Scan for the cell matching the given text and deliver its [x, y] coordinate at center. 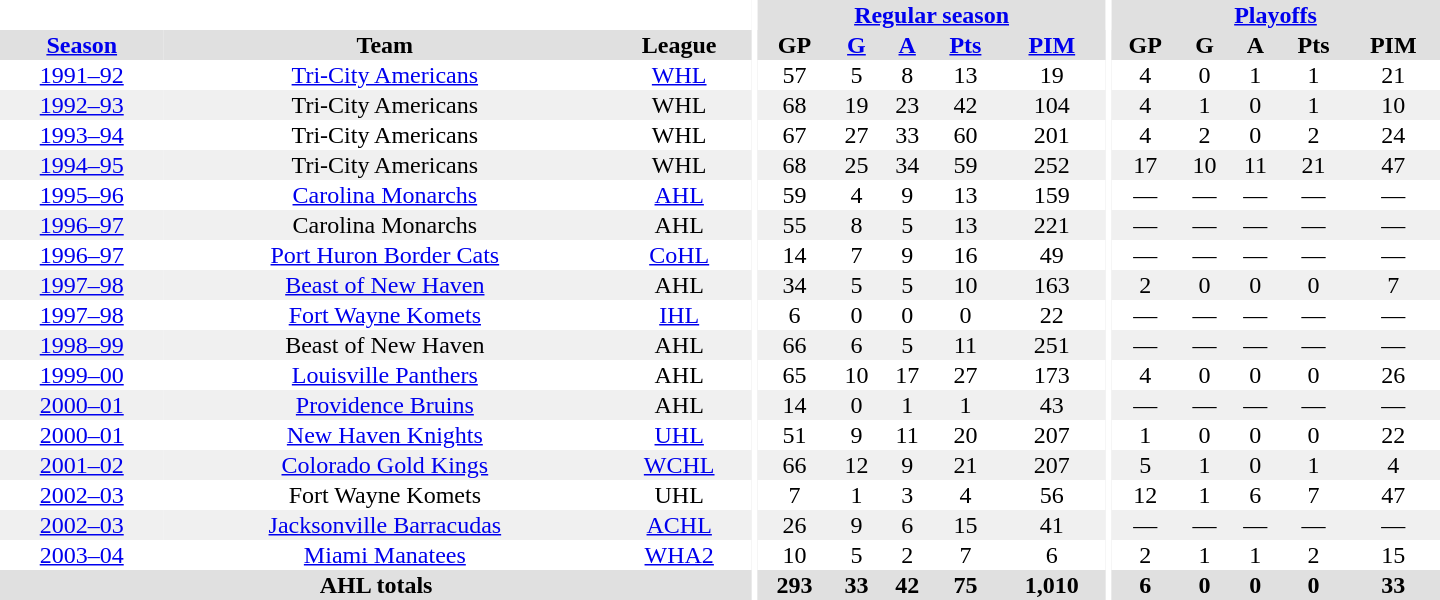
1998–99 [82, 345]
1,010 [1052, 585]
WCHL [679, 465]
1993–94 [82, 135]
65 [794, 375]
Port Huron Border Cats [384, 255]
Providence Bruins [384, 405]
221 [1052, 225]
Team [384, 45]
Season [82, 45]
1995–96 [82, 195]
104 [1052, 105]
1999–00 [82, 375]
252 [1052, 165]
56 [1052, 495]
75 [966, 585]
IHL [679, 315]
1994–95 [82, 165]
Regular season [932, 15]
251 [1052, 345]
20 [966, 435]
3 [908, 495]
AHL totals [376, 585]
43 [1052, 405]
2003–04 [82, 555]
49 [1052, 255]
Playoffs [1276, 15]
Colorado Gold Kings [384, 465]
Louisville Panthers [384, 375]
51 [794, 435]
23 [908, 105]
293 [794, 585]
League [679, 45]
Miami Manatees [384, 555]
60 [966, 135]
25 [856, 165]
16 [966, 255]
1991–92 [82, 75]
Jacksonville Barracudas [384, 525]
2001–02 [82, 465]
201 [1052, 135]
67 [794, 135]
55 [794, 225]
163 [1052, 285]
173 [1052, 375]
24 [1393, 135]
New Haven Knights [384, 435]
CoHL [679, 255]
41 [1052, 525]
WHA2 [679, 555]
1992–93 [82, 105]
57 [794, 75]
ACHL [679, 525]
159 [1052, 195]
